Return [X, Y] of the center of cell containing provided text 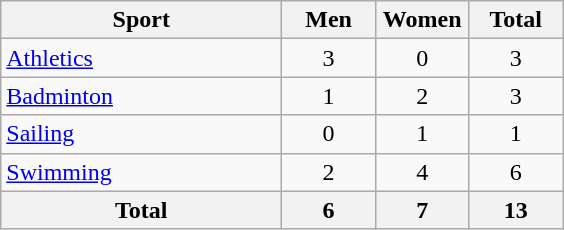
Badminton [142, 96]
Swimming [142, 172]
Men [329, 20]
13 [516, 210]
Sailing [142, 134]
Sport [142, 20]
Athletics [142, 58]
4 [422, 172]
7 [422, 210]
Women [422, 20]
